Pinpoint the cell where the given text exists, returning its [x, y] midpoint coordinate. 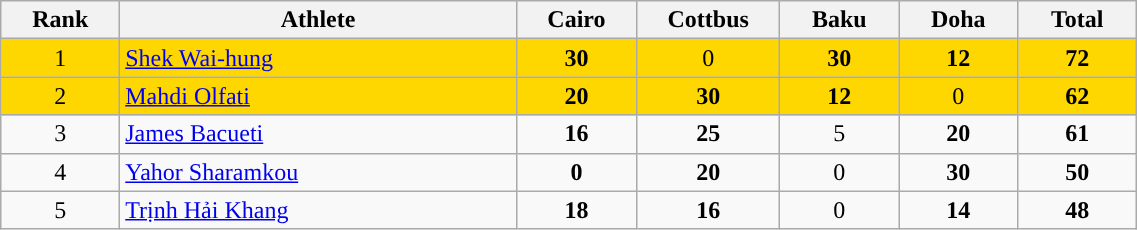
3 [60, 134]
25 [708, 134]
Baku [840, 20]
Rank [60, 20]
Yahor Sharamkou [318, 172]
4 [60, 172]
18 [576, 210]
Total [1078, 20]
1 [60, 58]
2 [60, 96]
Cairo [576, 20]
62 [1078, 96]
Doha [958, 20]
Athlete [318, 20]
James Bacueti [318, 134]
Trịnh Hải Khang [318, 210]
Mahdi Olfati [318, 96]
72 [1078, 58]
Shek Wai-hung [318, 58]
50 [1078, 172]
48 [1078, 210]
Cottbus [708, 20]
14 [958, 210]
61 [1078, 134]
